Search for the cell housing the specified text and yield its [x, y] center coordinate. 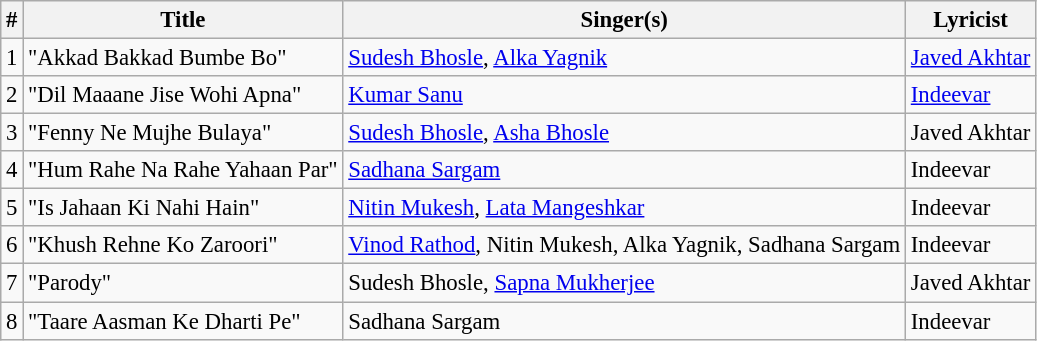
3 [12, 133]
Sudesh Bhosle, Alka Yagnik [624, 58]
7 [12, 283]
4 [12, 170]
Kumar Sanu [624, 95]
2 [12, 95]
Singer(s) [624, 20]
Title [183, 20]
"Akkad Bakkad Bumbe Bo" [183, 58]
8 [12, 321]
Sudesh Bhosle, Sapna Mukherjee [624, 283]
"Parody" [183, 283]
5 [12, 208]
"Is Jahaan Ki Nahi Hain" [183, 208]
"Taare Aasman Ke Dharti Pe" [183, 321]
Nitin Mukesh, Lata Mangeshkar [624, 208]
"Fenny Ne Mujhe Bulaya" [183, 133]
Sudesh Bhosle, Asha Bhosle [624, 133]
1 [12, 58]
6 [12, 245]
# [12, 20]
"Hum Rahe Na Rahe Yahaan Par" [183, 170]
"Khush Rehne Ko Zaroori" [183, 245]
Lyricist [970, 20]
Vinod Rathod, Nitin Mukesh, Alka Yagnik, Sadhana Sargam [624, 245]
"Dil Maaane Jise Wohi Apna" [183, 95]
